Determine the [X, Y] coordinate at the center of the cell enclosing the given text.  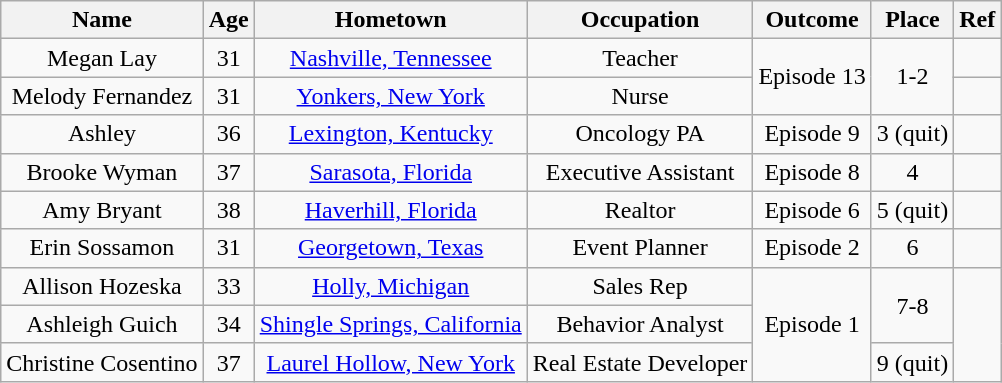
3 (quit) [912, 134]
Hometown [390, 20]
36 [228, 134]
Age [228, 20]
34 [228, 324]
4 [912, 172]
Georgetown, Texas [390, 248]
Erin Sossamon [102, 248]
Sales Rep [640, 286]
Amy Bryant [102, 210]
Haverhill, Florida [390, 210]
9 (quit) [912, 362]
Episode 6 [812, 210]
Place [912, 20]
Teacher [640, 58]
33 [228, 286]
7-8 [912, 305]
Name [102, 20]
Behavior Analyst [640, 324]
Melody Fernandez [102, 96]
Ref [978, 20]
Ashleigh Guich [102, 324]
Real Estate Developer [640, 362]
38 [228, 210]
Episode 8 [812, 172]
5 (quit) [912, 210]
Shingle Springs, California [390, 324]
Event Planner [640, 248]
Christine Cosentino [102, 362]
Episode 2 [812, 248]
Yonkers, New York [390, 96]
Realtor [640, 210]
Nurse [640, 96]
Occupation [640, 20]
Allison Hozeska [102, 286]
Outcome [812, 20]
Ashley [102, 134]
Episode 1 [812, 324]
1-2 [912, 77]
Executive Assistant [640, 172]
Sarasota, Florida [390, 172]
Lexington, Kentucky [390, 134]
Episode 9 [812, 134]
Laurel Hollow, New York [390, 362]
Episode 13 [812, 77]
6 [912, 248]
Megan Lay [102, 58]
Brooke Wyman [102, 172]
Nashville, Tennessee [390, 58]
Oncology PA [640, 134]
Holly, Michigan [390, 286]
